Return the [X, Y] coordinate for the center point of the cell that contains the specified text.  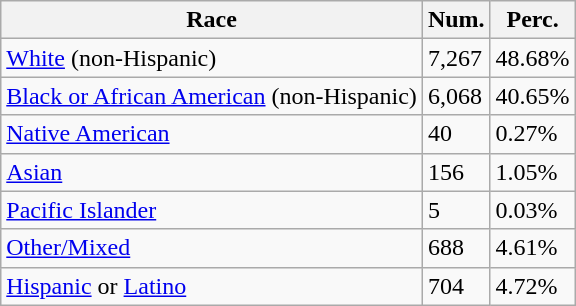
6,068 [456, 96]
Asian [212, 172]
4.72% [532, 286]
48.68% [532, 58]
Other/Mixed [212, 248]
Native American [212, 134]
156 [456, 172]
Black or African American (non-Hispanic) [212, 96]
7,267 [456, 58]
Hispanic or Latino [212, 286]
40.65% [532, 96]
Num. [456, 20]
704 [456, 286]
White (non-Hispanic) [212, 58]
0.27% [532, 134]
Perc. [532, 20]
4.61% [532, 248]
1.05% [532, 172]
Pacific Islander [212, 210]
5 [456, 210]
40 [456, 134]
688 [456, 248]
Race [212, 20]
0.03% [532, 210]
